Scan for the cell matching the given text and deliver its (X, Y) coordinate at center. 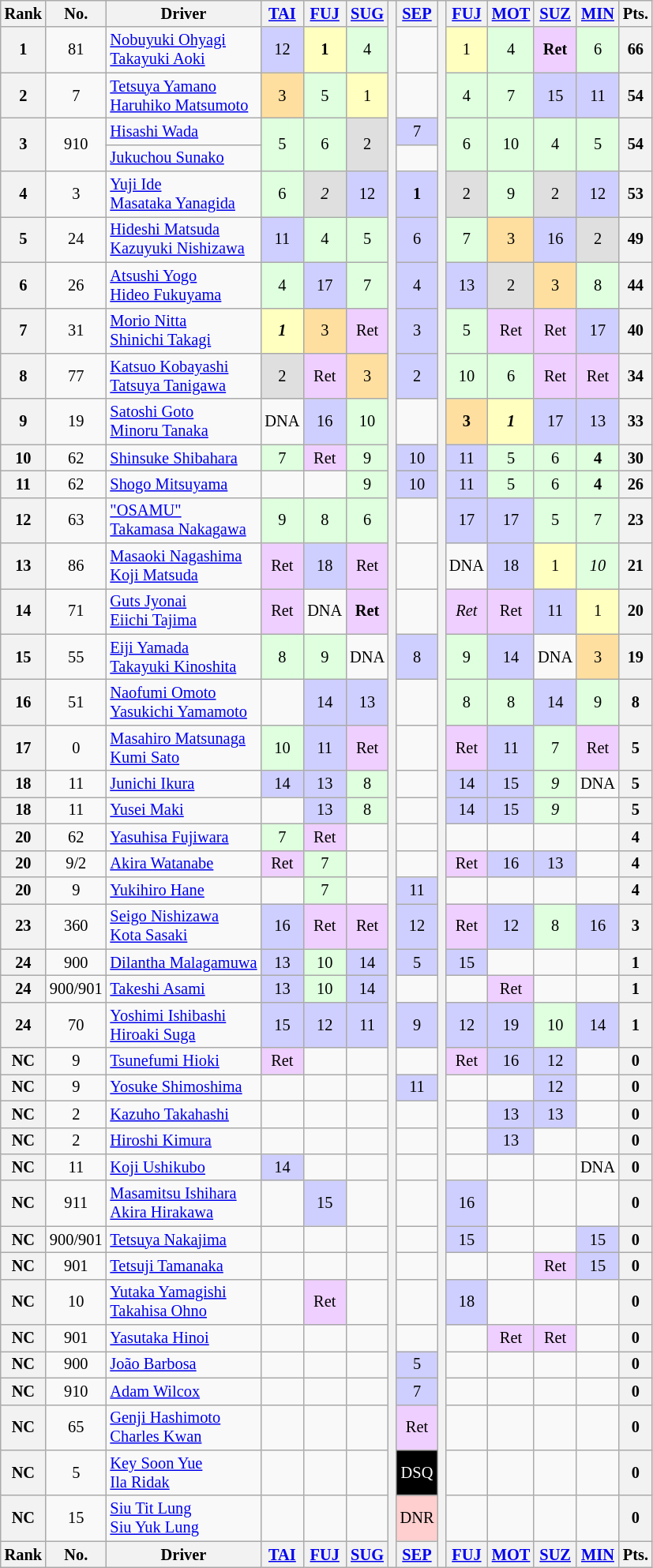
Tetsuya Nakajima (184, 1240)
Yosuke Shimoshima (184, 1087)
Masamitsu Ishihara Akira Hirakawa (184, 1203)
360 (76, 926)
Yuji Ide Masataka Yanagida (184, 194)
86 (76, 566)
49 (636, 239)
63 (76, 520)
51 (76, 702)
Eiji Yamada Takayuki Kinoshita (184, 657)
65 (76, 1427)
Junichi Ikura (184, 784)
55 (76, 657)
40 (636, 331)
"OSAMU" Takamasa Nakagawa (184, 520)
Hideshi Matsuda Kazuyuki Nishizawa (184, 239)
Yasutaka Hinoi (184, 1338)
Yukihiro Hane (184, 890)
Dilantha Malagamuwa (184, 962)
34 (636, 376)
Adam Wilcox (184, 1391)
Seigo Nishizawa Kota Sasaki (184, 926)
71 (76, 611)
Yutaka Yamagishi Takahisa Ohno (184, 1302)
Yusei Maki (184, 810)
Hiroshi Kimura (184, 1141)
70 (76, 1025)
Nobuyuki Ohyagi Takayuki Aoki (184, 50)
Key Soon Yue Ila Ridak (184, 1472)
33 (636, 422)
Shogo Mitsuyama (184, 484)
Morio Nitta Shinichi Takagi (184, 331)
44 (636, 285)
Satoshi Goto Minoru Tanaka (184, 422)
João Barbosa (184, 1364)
77 (76, 376)
Takeshi Asami (184, 988)
Katsuo Kobayashi Tatsuya Tanigawa (184, 376)
Masaoki Nagashima Koji Matsuda (184, 566)
Naofumi Omoto Yasukichi Yamamoto (184, 702)
Tetsuji Tamanaka (184, 1266)
Yoshimi Ishibashi Hiroaki Suga (184, 1025)
Siu Tit Lung Siu Yuk Lung (184, 1518)
Shinsuke Shibahara (184, 458)
31 (76, 331)
Masahiro Matsunaga Kumi Sato (184, 748)
Tetsuya Yamano Haruhiko Matsumoto (184, 96)
Guts Jyonai Eiichi Tajima (184, 611)
Akira Watanabe (184, 864)
53 (636, 194)
21 (636, 566)
Yasuhisa Fujiwara (184, 837)
DSQ (417, 1472)
Atsushi Yogo Hideo Fukuyama (184, 285)
9/2 (76, 864)
Jukuchou Sunako (184, 158)
911 (76, 1203)
DNR (417, 1518)
Genji Hashimoto Charles Kwan (184, 1427)
Hisashi Wada (184, 131)
Tsunefumi Hioki (184, 1061)
81 (76, 50)
66 (636, 50)
Koji Ushikubo (184, 1167)
30 (636, 458)
Kazuho Takahashi (184, 1114)
